Provide the [x, y] coordinate of the cell's center where the given text is located.  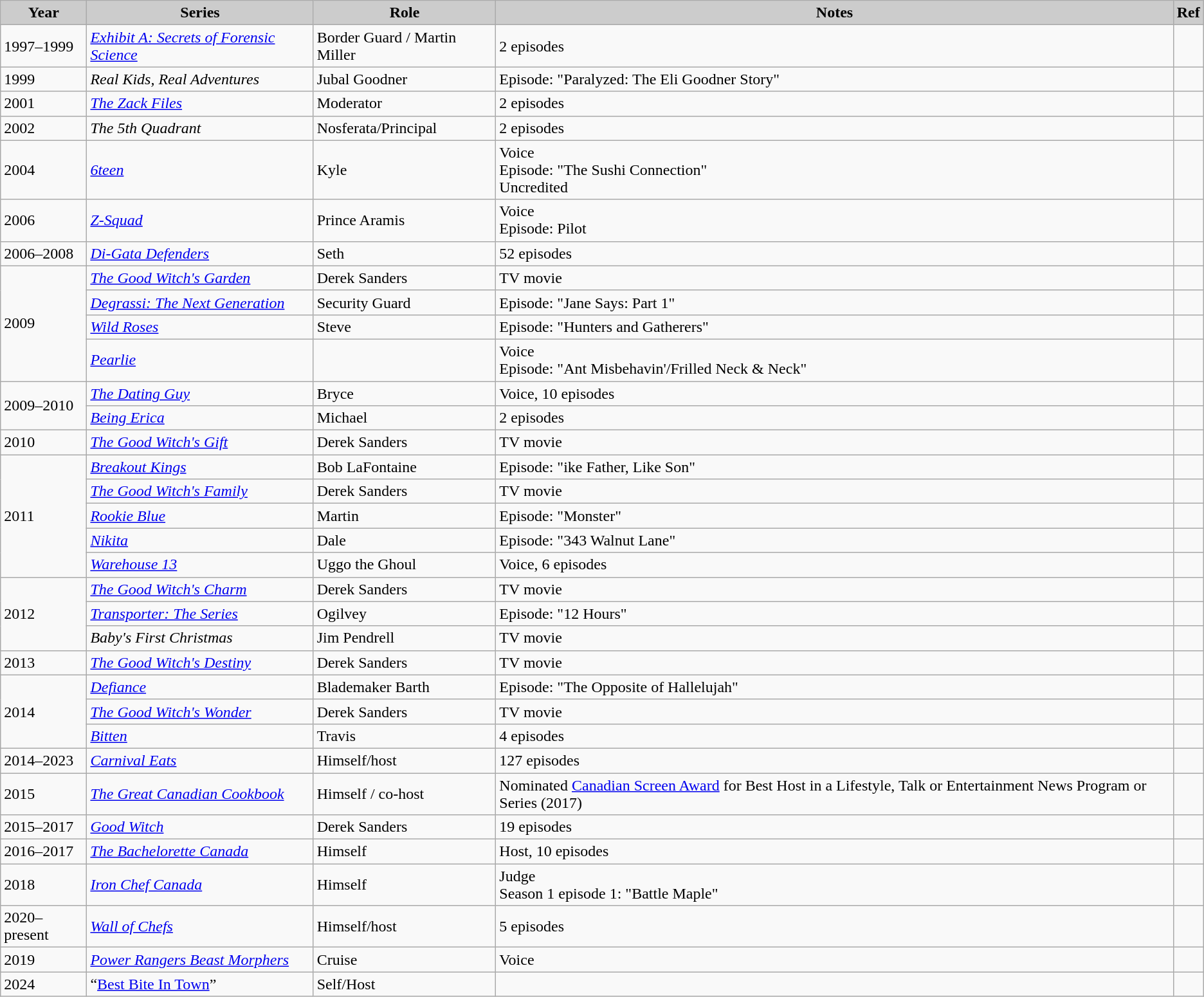
Voice [835, 960]
Voice, 6 episodes [835, 565]
1999 [44, 79]
Seth [405, 253]
Ref [1189, 13]
Ogilvey [405, 614]
Martin [405, 516]
Exhibit A: Secrets of Forensic Science [200, 46]
The Good Witch's Wonder [200, 711]
Host, 10 episodes [835, 852]
Dale [405, 540]
Rookie Blue [200, 516]
The 5th Quadrant [200, 128]
The Bachelorette Canada [200, 852]
Voice Episode: "Ant Misbehavin'/Frilled Neck & Neck" [835, 360]
Transporter: The Series [200, 614]
Power Rangers Beast Morphers [200, 960]
2002 [44, 128]
2006–2008 [44, 253]
“Best Bite In Town” [200, 984]
Being Erica [200, 418]
2006 [44, 220]
Episode: "Paralyzed: The Eli Goodner Story" [835, 79]
Uggo the Ghoul [405, 565]
Role [405, 13]
Jubal Goodner [405, 79]
Episode: "Hunters and Gatherers" [835, 327]
Bitten [200, 736]
Good Witch [200, 827]
Episode: "Monster" [835, 516]
Blademaker Barth [405, 687]
2009–2010 [44, 405]
Series [200, 13]
Episode: "12 Hours" [835, 614]
52 episodes [835, 253]
Nosferata/Principal [405, 128]
6teen [200, 170]
Real Kids, Real Adventures [200, 79]
Prince Aramis [405, 220]
Episode: "ike Father, Like Son" [835, 467]
Voice, 10 episodes [835, 393]
Warehouse 13 [200, 565]
The Great Canadian Cookbook [200, 794]
Michael [405, 418]
Iron Chef Canada [200, 885]
2010 [44, 443]
5 episodes [835, 926]
Judge Season 1 episode 1: "Battle Maple" [835, 885]
Voice Episode: Pilot [835, 220]
The Dating Guy [200, 393]
2004 [44, 170]
The Good Witch's Charm [200, 589]
Pearlie [200, 360]
The Good Witch's Family [200, 491]
2011 [44, 516]
2018 [44, 885]
Year [44, 13]
2013 [44, 663]
127 episodes [835, 760]
Border Guard / Martin Miller [405, 46]
2015 [44, 794]
Z-Squad [200, 220]
2014–2023 [44, 760]
Episode: "Jane Says: Part 1" [835, 302]
2024 [44, 984]
Episode: "343 Walnut Lane" [835, 540]
2015–2017 [44, 827]
Degrassi: The Next Generation [200, 302]
19 episodes [835, 827]
Episode: "The Opposite of Hallelujah" [835, 687]
Wall of Chefs [200, 926]
1997–1999 [44, 46]
2001 [44, 104]
Wild Roses [200, 327]
2019 [44, 960]
The Good Witch's Gift [200, 443]
Breakout Kings [200, 467]
2012 [44, 614]
2009 [44, 323]
Himself / co-host [405, 794]
Cruise [405, 960]
Bryce [405, 393]
Nominated Canadian Screen Award for Best Host in a Lifestyle, Talk or Entertainment News Program or Series (2017) [835, 794]
Defiance [200, 687]
Voice Episode: "The Sushi Connection" Uncredited [835, 170]
Travis [405, 736]
Self/Host [405, 984]
2014 [44, 711]
The Good Witch's Destiny [200, 663]
4 episodes [835, 736]
Di-Gata Defenders [200, 253]
Bob LaFontaine [405, 467]
Baby's First Christmas [200, 638]
Carnival Eats [200, 760]
2016–2017 [44, 852]
The Zack Files [200, 104]
Jim Pendrell [405, 638]
Security Guard [405, 302]
Steve [405, 327]
Notes [835, 13]
2020–present [44, 926]
Nikita [200, 540]
Kyle [405, 170]
Moderator [405, 104]
The Good Witch's Garden [200, 278]
